For the text-containing cell, return its midpoint in (x, y) coordinate format. 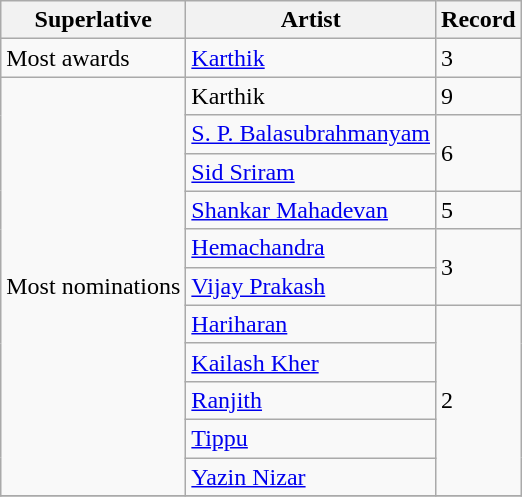
Most awards (94, 58)
Shankar Mahadevan (311, 210)
Yazin Nizar (311, 477)
Ranjith (311, 400)
Hemachandra (311, 248)
Hariharan (311, 324)
Most nominations (94, 286)
5 (479, 210)
Superlative (94, 20)
Vijay Prakash (311, 286)
Record (479, 20)
6 (479, 153)
Artist (311, 20)
2 (479, 400)
9 (479, 96)
Sid Sriram (311, 172)
S. P. Balasubrahmanyam (311, 134)
Kailash Kher (311, 362)
Tippu (311, 438)
